Provide the [x, y] coordinate of the cell's center where the given text is located.  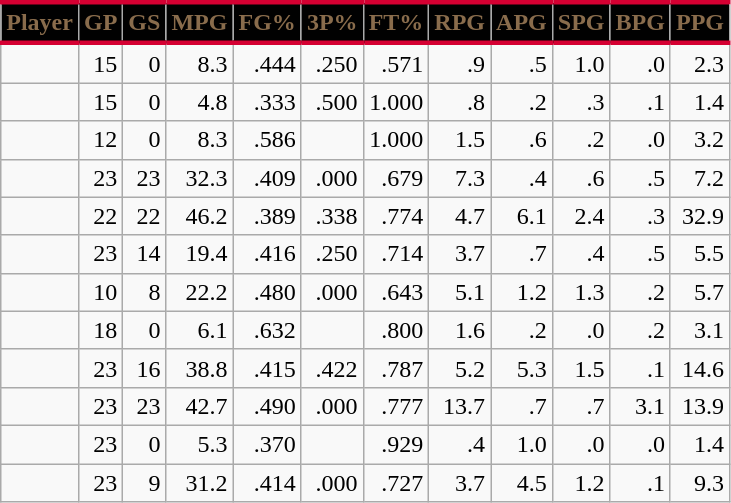
3.2 [700, 140]
.338 [332, 216]
.422 [332, 368]
14.6 [700, 368]
5.2 [460, 368]
.632 [267, 330]
3P% [332, 22]
.8 [460, 102]
.414 [267, 483]
9.3 [700, 483]
38.8 [200, 368]
22.2 [200, 292]
Player [40, 22]
31.2 [200, 483]
12 [100, 140]
7.3 [460, 178]
.586 [267, 140]
.929 [396, 444]
5.7 [700, 292]
MPG [200, 22]
7.2 [700, 178]
32.3 [200, 178]
.643 [396, 292]
SPG [581, 22]
.415 [267, 368]
2.4 [581, 216]
.370 [267, 444]
13.7 [460, 406]
.490 [267, 406]
BPG [640, 22]
GP [100, 22]
19.4 [200, 254]
.714 [396, 254]
.444 [267, 63]
APG [522, 22]
8 [144, 292]
14 [144, 254]
.787 [396, 368]
10 [100, 292]
18 [100, 330]
GS [144, 22]
.409 [267, 178]
16 [144, 368]
32.9 [700, 216]
42.7 [200, 406]
.333 [267, 102]
RPG [460, 22]
1.3 [581, 292]
FT% [396, 22]
.389 [267, 216]
.571 [396, 63]
2.3 [700, 63]
13.9 [700, 406]
.9 [460, 63]
1.6 [460, 330]
46.2 [200, 216]
.727 [396, 483]
.500 [332, 102]
4.8 [200, 102]
.679 [396, 178]
.777 [396, 406]
4.7 [460, 216]
.480 [267, 292]
FG% [267, 22]
.416 [267, 254]
4.5 [522, 483]
9 [144, 483]
5.1 [460, 292]
PPG [700, 22]
.774 [396, 216]
5.5 [700, 254]
.800 [396, 330]
